Find where the given text appears and provide that cell's center as [x, y] coordinate. 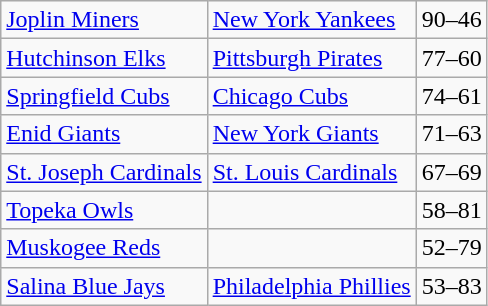
St. Joseph Cardinals [104, 172]
90–46 [452, 20]
Pittsburgh Pirates [312, 58]
77–60 [452, 58]
Salina Blue Jays [104, 286]
Chicago Cubs [312, 96]
Philadelphia Phillies [312, 286]
53–83 [452, 286]
74–61 [452, 96]
Springfield Cubs [104, 96]
Muskogee Reds [104, 248]
Enid Giants [104, 134]
New York Yankees [312, 20]
52–79 [452, 248]
New York Giants [312, 134]
Joplin Miners [104, 20]
Hutchinson Elks [104, 58]
St. Louis Cardinals [312, 172]
71–63 [452, 134]
Topeka Owls [104, 210]
67–69 [452, 172]
58–81 [452, 210]
